Determine the [x, y] coordinate at the center of the cell enclosing the given text.  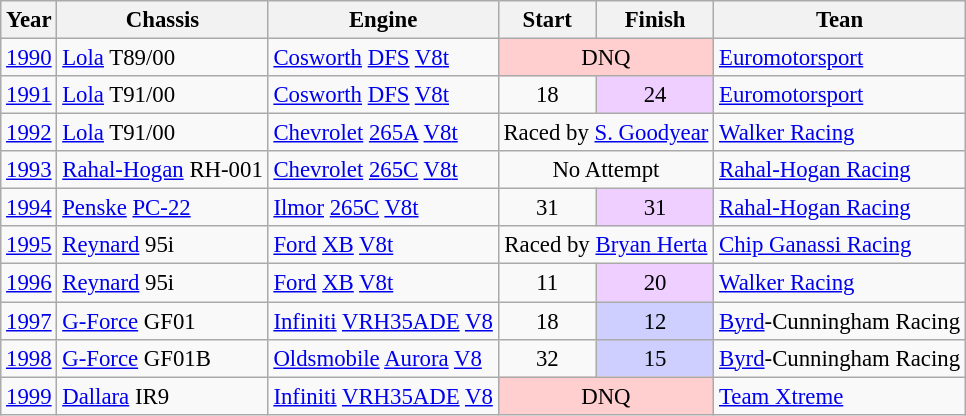
Finish [654, 20]
1999 [29, 396]
Tean [840, 20]
Start [547, 20]
Penske PC-22 [162, 208]
Raced by Bryan Herta [606, 245]
Ilmor 265C V8t [383, 208]
G-Force GF01 [162, 321]
Raced by S. Goodyear [606, 133]
1993 [29, 170]
Chevrolet 265A V8t [383, 133]
G-Force GF01B [162, 358]
Oldsmobile Aurora V8 [383, 358]
32 [547, 358]
Year [29, 20]
1990 [29, 58]
15 [654, 358]
Rahal-Hogan RH-001 [162, 170]
1998 [29, 358]
11 [547, 283]
Chevrolet 265C V8t [383, 170]
Lola T89/00 [162, 58]
12 [654, 321]
1995 [29, 245]
20 [654, 283]
Chip Ganassi Racing [840, 245]
1991 [29, 95]
Chassis [162, 20]
Engine [383, 20]
1994 [29, 208]
24 [654, 95]
1997 [29, 321]
No Attempt [606, 170]
Team Xtreme [840, 396]
1992 [29, 133]
Dallara IR9 [162, 396]
1996 [29, 283]
